Detect which cell encompasses the target text, then output its (x, y) center coordinate. 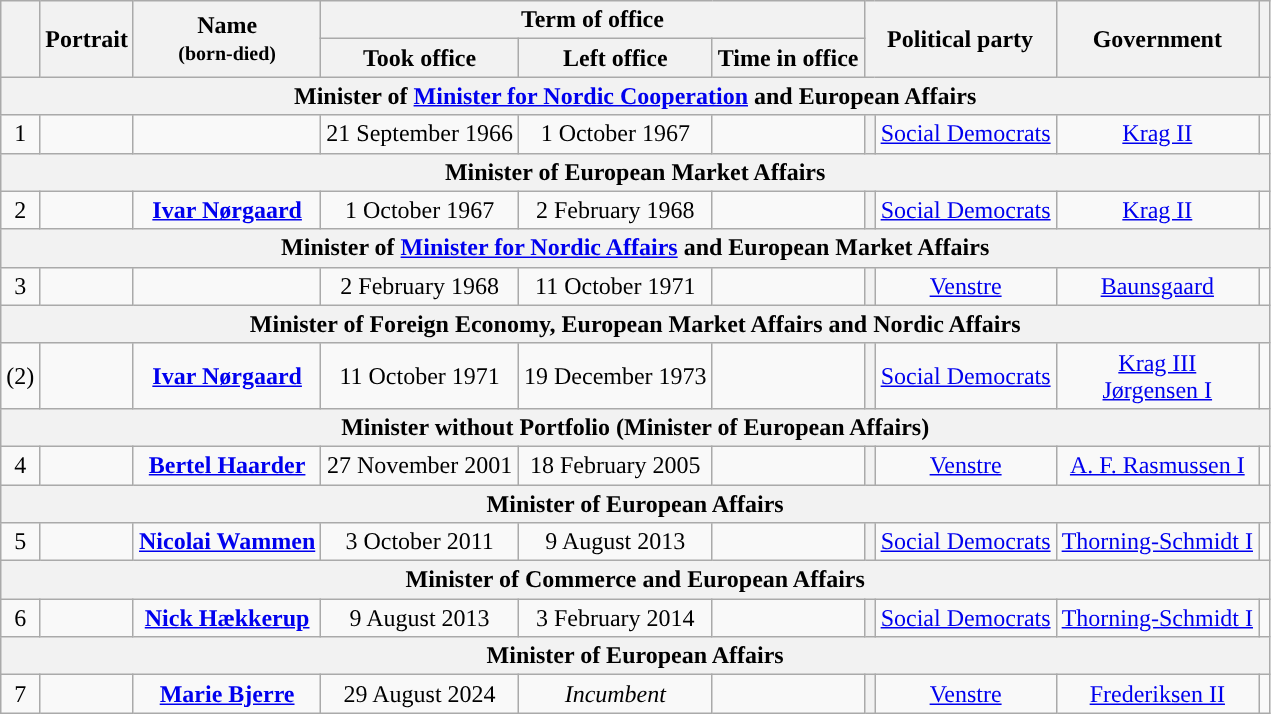
Minister without Portfolio (Minister of European Affairs) (636, 427)
3 February 2014 (615, 618)
19 December 1973 (615, 376)
Name(born-died) (226, 39)
Minister of European Market Affairs (636, 172)
Government (1157, 39)
1 (20, 134)
7 (20, 694)
Krag IIIJørgensen I (1157, 376)
A. F. Rasmussen I (1157, 465)
Nicolai Wammen (226, 542)
Minister of Foreign Economy, European Market Affairs and Nordic Affairs (636, 324)
Political party (960, 39)
Time in office (788, 58)
Marie Bjerre (226, 694)
Nick Hækkerup (226, 618)
(2) (20, 376)
Term of office (592, 20)
3 (20, 286)
27 November 2001 (420, 465)
3 October 2011 (420, 542)
Bertel Haarder (226, 465)
6 (20, 618)
Minister of Minister for Nordic Cooperation and European Affairs (636, 96)
18 February 2005 (615, 465)
2 (20, 210)
Left office (615, 58)
Incumbent (615, 694)
Minister of Commerce and European Affairs (636, 580)
Minister of Minister for Nordic Affairs and European Market Affairs (636, 248)
Took office (420, 58)
5 (20, 542)
4 (20, 465)
Frederiksen II (1157, 694)
29 August 2024 (420, 694)
Baunsgaard (1157, 286)
Portrait (87, 39)
21 September 1966 (420, 134)
